Provide the [x, y] coordinate of the cell's center where the given text is located.  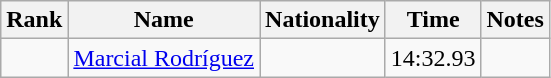
Time [433, 20]
Marcial Rodríguez [164, 58]
14:32.93 [433, 58]
Rank [34, 20]
Name [164, 20]
Notes [515, 20]
Nationality [323, 20]
